Pinpoint the cell where the given text exists, returning its [X, Y] midpoint coordinate. 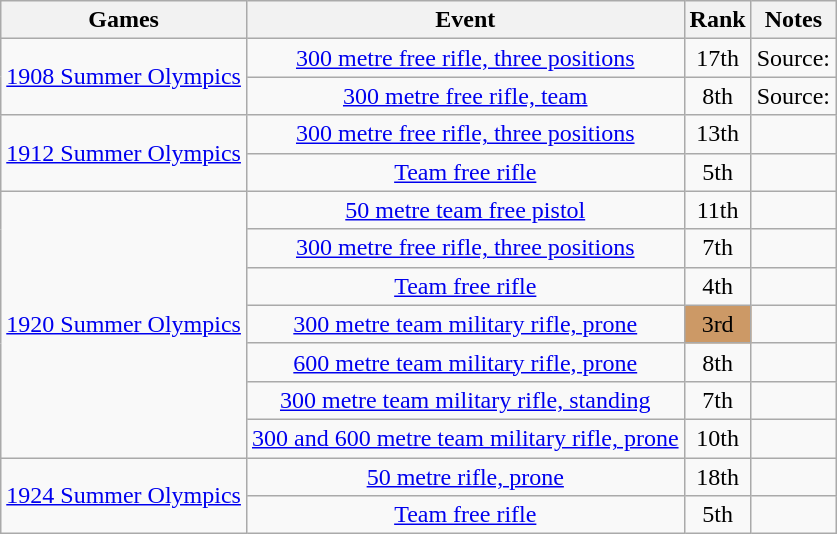
13th [718, 134]
1908 Summer Olympics [124, 77]
300 metre team military rifle, standing [465, 400]
50 metre rifle, prone [465, 477]
18th [718, 477]
300 metre team military rifle, prone [465, 324]
50 metre team free pistol [465, 210]
Notes [793, 20]
4th [718, 286]
Games [124, 20]
1924 Summer Olympics [124, 496]
Event [465, 20]
17th [718, 58]
600 metre team military rifle, prone [465, 362]
1920 Summer Olympics [124, 324]
10th [718, 438]
300 and 600 metre team military rifle, prone [465, 438]
11th [718, 210]
3rd [718, 324]
Rank [718, 20]
1912 Summer Olympics [124, 153]
300 metre free rifle, team [465, 96]
